Search for the cell housing the specified text and yield its [x, y] center coordinate. 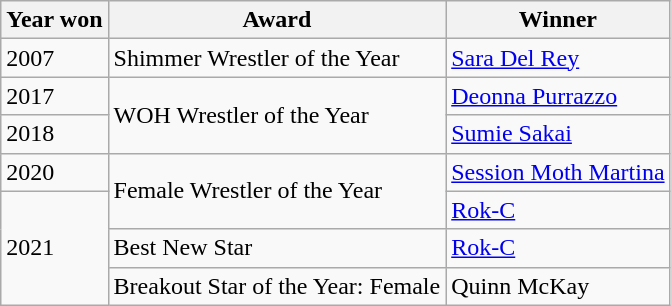
Winner [558, 20]
2021 [54, 248]
Deonna Purrazzo [558, 96]
2017 [54, 96]
Shimmer Wrestler of the Year [277, 58]
Sumie Sakai [558, 134]
Year won [54, 20]
Breakout Star of the Year: Female [277, 286]
Best New Star [277, 248]
Quinn McKay [558, 286]
Award [277, 20]
Female Wrestler of the Year [277, 191]
Session Moth Martina [558, 172]
2007 [54, 58]
2018 [54, 134]
2020 [54, 172]
Sara Del Rey [558, 58]
WOH Wrestler of the Year [277, 115]
